Find where the given text appears and provide that cell's center as (x, y) coordinate. 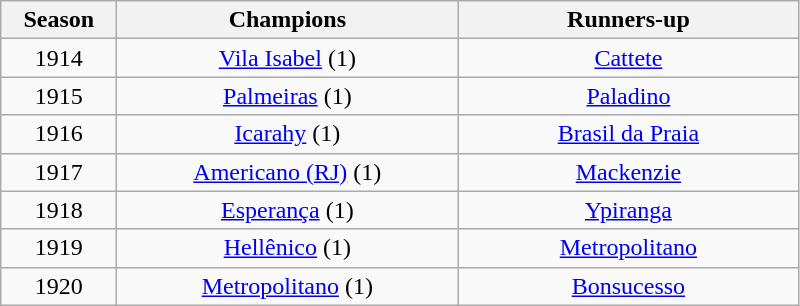
Ypiranga (628, 210)
Esperança (1) (288, 210)
1914 (59, 58)
Mackenzie (628, 172)
Bonsucesso (628, 286)
1917 (59, 172)
Americano (RJ) (1) (288, 172)
Champions (288, 20)
Metropolitano (628, 248)
Season (59, 20)
Paladino (628, 96)
1918 (59, 210)
1920 (59, 286)
Runners-up (628, 20)
Hellênico (1) (288, 248)
1915 (59, 96)
Metropolitano (1) (288, 286)
Cattete (628, 58)
1916 (59, 134)
1919 (59, 248)
Icarahy (1) (288, 134)
Vila Isabel (1) (288, 58)
Brasil da Praia (628, 134)
Palmeiras (1) (288, 96)
